Output the [x, y] coordinate of the center of the cell containing the given text.  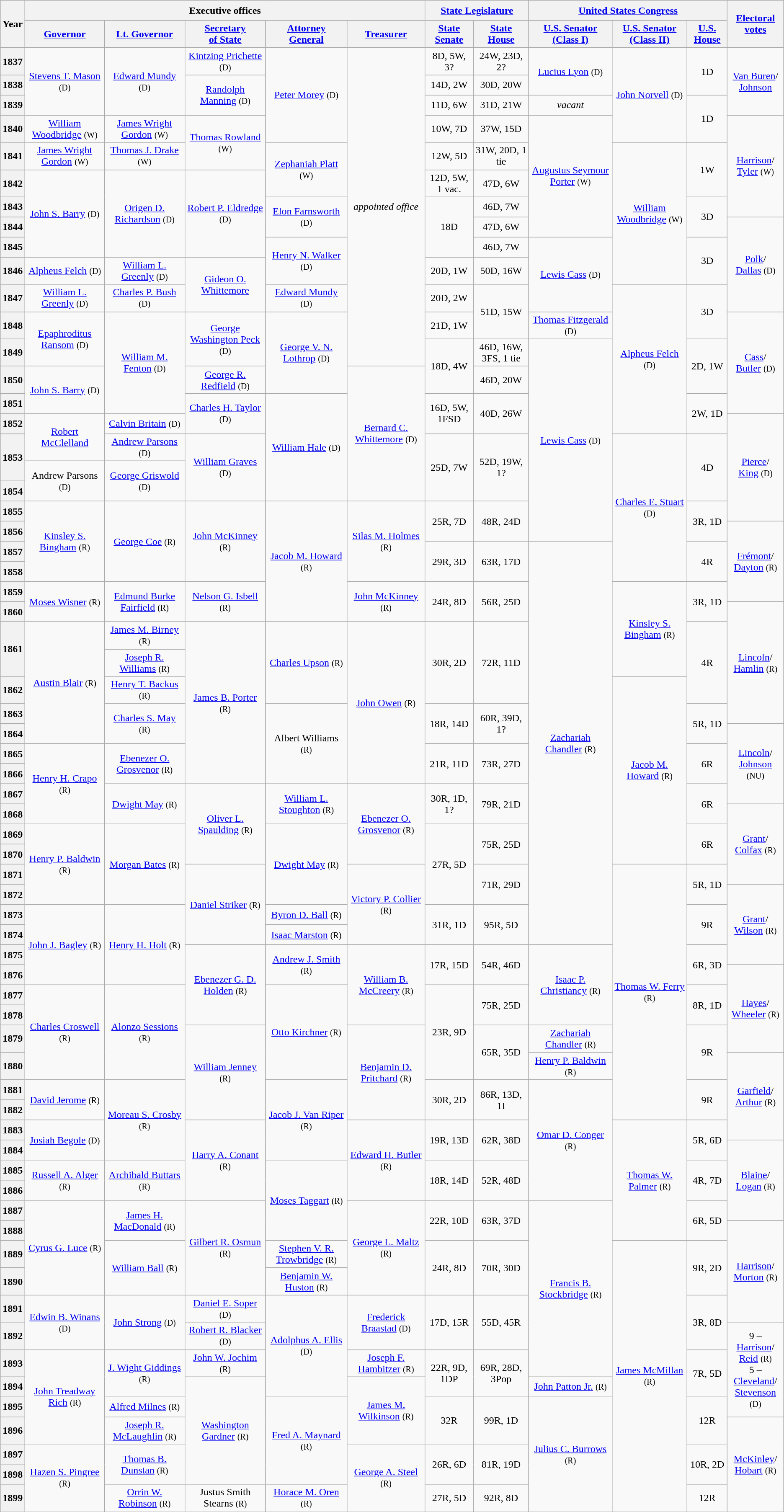
Justus Smith Stearns (R) [225, 1498]
Moses Wisner (R) [64, 601]
17R, 15D [449, 965]
James M. Wilkinson (R) [386, 1411]
George Griswold (D) [144, 481]
31D, 21W [501, 105]
1856 [13, 531]
James McMillan (R) [650, 1376]
65R, 35D [501, 1053]
William Ball (R) [144, 1268]
U.S. Senator(Class II) [650, 34]
1840 [13, 129]
70R, 30D [501, 1268]
1842 [13, 183]
1853 [13, 457]
Lucius Lyon (D) [570, 71]
William L. Stoughton (R) [306, 804]
Van Buren/Johnson [756, 81]
1879 [13, 1039]
Benjamin D. Pritchard (R) [386, 1073]
Hazen S. Pingree (R) [64, 1478]
10W, 7D [449, 129]
George Coe (R) [144, 541]
Alfred Milnes (R) [144, 1407]
Lincoln/Johnson (NU) [756, 764]
John W. Jochim (R) [225, 1363]
Calvin Britain (D) [144, 423]
United States Congress [628, 10]
Thomas J. Drake (W) [144, 156]
Omar D. Conger (R) [570, 1140]
State Senate [449, 34]
Thomas B. Dunstan (R) [144, 1464]
James M. Birney (R) [144, 635]
Augustus Seymour Porter (W) [570, 176]
George L. Maltz (R) [386, 1248]
5R, 6D [707, 1140]
Cyrus G. Luce (R) [64, 1248]
Origen D. Richardson (D) [144, 214]
52D, 19W, 1? [501, 467]
31R, 1D [449, 925]
6R, 3D [707, 965]
Harrison/Tyler (W) [756, 166]
John Patton Jr. (R) [570, 1387]
2W, 1D [707, 413]
William Jenney (R) [225, 1073]
2D, 1W [707, 366]
1850 [13, 379]
22R, 10D [449, 1220]
18D [449, 227]
92R, 8D [501, 1498]
1W [707, 170]
Benjamin W. Huston (R) [306, 1282]
Kintzing Prichette (D) [225, 61]
Francis B. Stockbridge (R) [570, 1288]
Charles E. Stuart (D) [650, 508]
Henry H. Crapo (R) [64, 784]
1890 [13, 1282]
William Hale (D) [306, 447]
20D, 2W [449, 298]
1854 [13, 491]
60R, 39D, 1? [501, 724]
30D, 20W [501, 85]
1839 [13, 105]
1844 [13, 227]
50D, 16W [501, 271]
1874 [13, 935]
Polk/Dallas (D) [756, 264]
Robert McClelland [64, 437]
1862 [13, 690]
1868 [13, 814]
Gilbert R. Osmun (R) [225, 1248]
1878 [13, 1015]
29R, 3D [449, 561]
William M. Fenton (D) [144, 363]
4R, 7D [707, 1180]
1884 [13, 1150]
George R. Redfield (D) [225, 379]
24W, 23D, 2? [501, 61]
Executive offices [225, 10]
George Washington Peck (D) [225, 339]
Silas M. Holmes (R) [386, 541]
Blaine/Logan (R) [756, 1180]
Jacob J. Van Riper (R) [306, 1120]
79R, 21D [501, 804]
1887 [13, 1210]
Moreau S. Crosby (R) [144, 1120]
Byron D. Ball (R) [306, 915]
1858 [13, 571]
Harrison/Morton (R) [756, 1272]
Henry T. Backus (R) [144, 690]
17D, 15R [449, 1322]
State Legislature [477, 10]
1886 [13, 1190]
1880 [13, 1066]
Austin Blair (R) [64, 683]
20D, 1W [449, 271]
U.S. Senator(Class I) [570, 34]
1892 [13, 1336]
1881 [13, 1090]
46D, 16W, 3FS, 1 tie [501, 353]
Peter Morey (D) [306, 95]
Henry H. Holt (R) [144, 945]
Thomas Fitzgerald (D) [570, 325]
19R, 13D [449, 1140]
11D, 6W [449, 105]
95R, 5D [501, 925]
Archibald Buttars (R) [144, 1180]
Fred A. Maynard (R) [306, 1441]
Year [13, 24]
1846 [13, 271]
1857 [13, 551]
Gideon O. Whittemore [225, 284]
23R, 9D [449, 1032]
63R, 17D [501, 561]
Morgan Bates (R) [144, 864]
1899 [13, 1498]
Daniel E. Soper (D) [225, 1308]
McKinley/Hobart (R) [756, 1464]
1871 [13, 875]
1877 [13, 995]
Joseph R. Williams (R) [144, 663]
73R, 27D [501, 764]
72R, 11D [501, 663]
69R, 28D, 3Pop [501, 1373]
16D, 5W, 1FSD [449, 413]
George V. N. Lothrop (D) [306, 353]
48R, 24D [501, 521]
1896 [13, 1431]
8D, 5W, 3? [449, 61]
1883 [13, 1130]
32R [449, 1421]
Frémont/Dayton (R) [756, 561]
1837 [13, 61]
Charles Upson (R) [306, 663]
18D, 4W [449, 366]
3R, 8D [707, 1322]
Ebenezer G. D. Holden (R) [225, 985]
Robert R. Blacker (D) [225, 1336]
21R, 11D [449, 764]
1855 [13, 511]
Isaac Marston (R) [306, 935]
9 – Harrison/Reid (R) 5 – Cleveland/Stevenson (D) [756, 1370]
Randolph Manning (D) [225, 95]
Andrew J. Smith (R) [306, 965]
37W, 15D [501, 129]
1861 [13, 649]
Julius C. Burrows (R) [570, 1454]
Adolphus A. Ellis (D) [306, 1346]
Secretaryof State [225, 34]
Elon Farnsworth (D) [306, 217]
Governor [64, 34]
Treasurer [386, 34]
Charles Croswell (R) [64, 1032]
10R, 2D [707, 1464]
Harry A. Conant (R) [225, 1160]
1897 [13, 1454]
Russell A. Alger (R) [64, 1180]
1872 [13, 895]
1859 [13, 591]
Joseph R. McLaughlin (R) [144, 1431]
25R, 7D [449, 521]
Albert Williams (R) [306, 744]
1894 [13, 1387]
Henry N. Walker (D) [306, 261]
William Graves (D) [225, 467]
appointed office [386, 207]
56R, 25D [501, 601]
7R, 5D [707, 1373]
Nelson G. Isbell (R) [225, 601]
John J. Bagley (R) [64, 945]
1864 [13, 734]
Frederick Braastad (D) [386, 1322]
1889 [13, 1254]
1867 [13, 794]
1841 [13, 156]
1852 [13, 423]
1863 [13, 714]
1851 [13, 403]
Epaphroditus Ransom (D) [64, 339]
Cass/Butler (D) [756, 363]
John Treadway Rich (R) [64, 1397]
1888 [13, 1231]
52R, 48D [501, 1180]
1870 [13, 854]
Otto Kirchner (R) [306, 1032]
Lincoln/Hamlin (R) [756, 663]
1898 [13, 1474]
46D, 20W [501, 379]
Grant/Wilson (R) [756, 925]
1873 [13, 915]
Edward H. Butler (R) [386, 1160]
54R, 46D [501, 965]
vacant [570, 105]
State House [501, 34]
Charles P. Bush (D) [144, 298]
12D, 5W, 1 vac. [449, 183]
6R, 5D [707, 1220]
51D, 15W [501, 312]
Thomas Rowland (W) [225, 142]
21D, 1W [449, 325]
71R, 29D [501, 885]
1845 [13, 247]
Edwin B. Winans (D) [64, 1322]
Washington Gardner (R) [225, 1431]
14D, 2W [449, 85]
Stephen V. R. Trowbridge (R) [306, 1254]
1876 [13, 975]
1885 [13, 1170]
Oliver L. Spaulding (R) [225, 824]
62R, 38D [501, 1140]
25D, 7W [449, 467]
James B. Porter (R) [225, 703]
1848 [13, 325]
Bernard C. Whittemore (D) [386, 433]
1866 [13, 774]
30R, 1D, 1? [449, 804]
Zephaniah Platt (W) [306, 170]
John Norvell (D) [650, 95]
William B. McCreery (R) [386, 985]
1865 [13, 754]
Electoral votes [756, 24]
1882 [13, 1110]
Thomas W. Ferry (R) [650, 992]
Lt. Governor [144, 34]
1893 [13, 1363]
U.S. House [707, 34]
1843 [13, 207]
1869 [13, 834]
12W, 5D [449, 156]
AttorneyGeneral [306, 34]
Thomas W. Palmer (R) [650, 1180]
John Owen (R) [386, 703]
1860 [13, 612]
1875 [13, 955]
1838 [13, 85]
1895 [13, 1407]
1847 [13, 298]
Moses Taggart (R) [306, 1200]
George A. Steel (R) [386, 1478]
Grant/Colfax (R) [756, 844]
55D, 45R [501, 1322]
9R, 2D [707, 1268]
1891 [13, 1308]
Charles S. May (R) [144, 724]
99R, 1D [501, 1421]
Isaac P. Christiancy (R) [570, 985]
Josiah Begole (D) [64, 1140]
81R, 19D [501, 1464]
Victory P. Collier (R) [386, 905]
26R, 6D [449, 1464]
Horace M. Oren (R) [306, 1498]
David Jerome (R) [64, 1100]
Robert P. Eldredge (D) [225, 214]
Hayes/Wheeler (R) [756, 1009]
Joseph F. Hambitzer (R) [386, 1363]
8R, 1D [707, 1005]
Pierce/King (D) [756, 467]
22R, 9D, 1DP [449, 1373]
J. Wight Giddings (R) [144, 1373]
James H. MacDonald (R) [144, 1220]
Edmund Burke Fairfield (R) [144, 601]
Alonzo Sessions (R) [144, 1032]
Charles H. Taylor (D) [225, 413]
40D, 26W [501, 413]
31W, 20D, 1 tie [501, 156]
John Strong (D) [144, 1322]
Orrin W. Robinson (R) [144, 1498]
4D [707, 467]
1849 [13, 353]
86R, 13D, 1I [501, 1100]
Stevens T. Mason (D) [64, 81]
63R, 37D [501, 1220]
Daniel Striker (R) [225, 905]
Garfield/Arthur (R) [756, 1097]
